Determine the [x, y] coordinate at the center of the cell enclosing the given text.  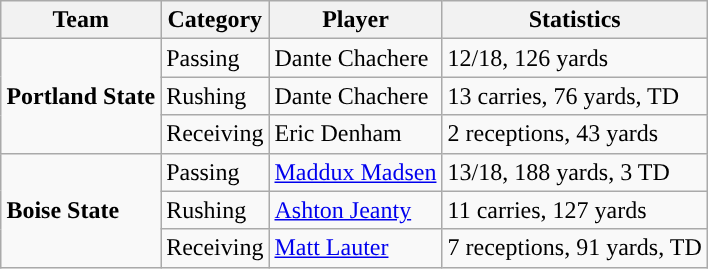
Matt Lauter [356, 248]
13/18, 188 yards, 3 TD [574, 172]
Team [81, 20]
Portland State [81, 96]
Statistics [574, 20]
13 carries, 76 yards, TD [574, 96]
2 receptions, 43 yards [574, 134]
Player [356, 20]
7 receptions, 91 yards, TD [574, 248]
Ashton Jeanty [356, 210]
Boise State [81, 210]
Category [215, 20]
12/18, 126 yards [574, 58]
Maddux Madsen [356, 172]
Eric Denham [356, 134]
11 carries, 127 yards [574, 210]
